Capture the cell that displays the provided text and extract its (X, Y) central coordinate. 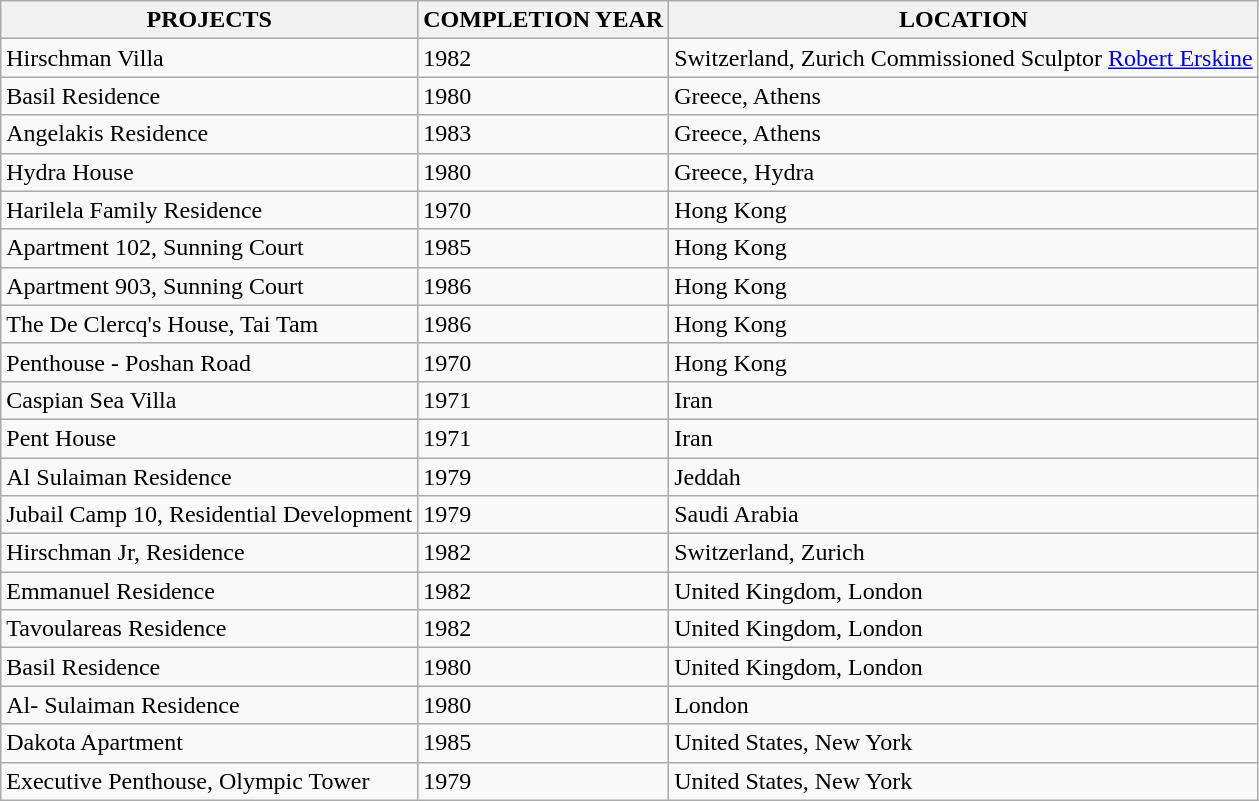
Angelakis Residence (210, 134)
LOCATION (964, 20)
Switzerland, Zurich (964, 553)
Penthouse - Poshan Road (210, 362)
Apartment 903, Sunning Court (210, 286)
Hirschman Villa (210, 58)
Hydra House (210, 172)
Apartment 102, Sunning Court (210, 248)
Saudi Arabia (964, 515)
Al Sulaiman Residence (210, 477)
1983 (544, 134)
Al- Sulaiman Residence (210, 705)
COMPLETION YEAR (544, 20)
Tavoulareas Residence (210, 629)
Jeddah (964, 477)
Switzerland, Zurich Commissioned Sculptor Robert Erskine (964, 58)
PROJECTS (210, 20)
Pent House (210, 438)
Jubail Camp 10, Residential Development (210, 515)
London (964, 705)
Harilela Family Residence (210, 210)
Hirschman Jr, Residence (210, 553)
Emmanuel Residence (210, 591)
Greece, Hydra (964, 172)
The De Clercq's House, Tai Tam (210, 324)
Caspian Sea Villa (210, 400)
Executive Penthouse, Olympic Tower (210, 781)
Dakota Apartment (210, 743)
